Output the (X, Y) coordinate of the center of the cell containing the given text.  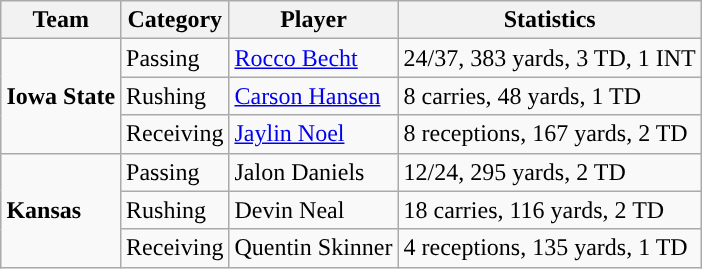
Jalon Daniels (314, 172)
Devin Neal (314, 210)
Iowa State (61, 96)
8 receptions, 167 yards, 2 TD (550, 134)
Carson Hansen (314, 96)
Jaylin Noel (314, 134)
18 carries, 116 yards, 2 TD (550, 210)
Player (314, 20)
8 carries, 48 yards, 1 TD (550, 96)
Kansas (61, 210)
Category (175, 20)
Team (61, 20)
24/37, 383 yards, 3 TD, 1 INT (550, 58)
Statistics (550, 20)
12/24, 295 yards, 2 TD (550, 172)
Rocco Becht (314, 58)
Quentin Skinner (314, 248)
4 receptions, 135 yards, 1 TD (550, 248)
